Scan for the cell matching the given text and deliver its [X, Y] coordinate at center. 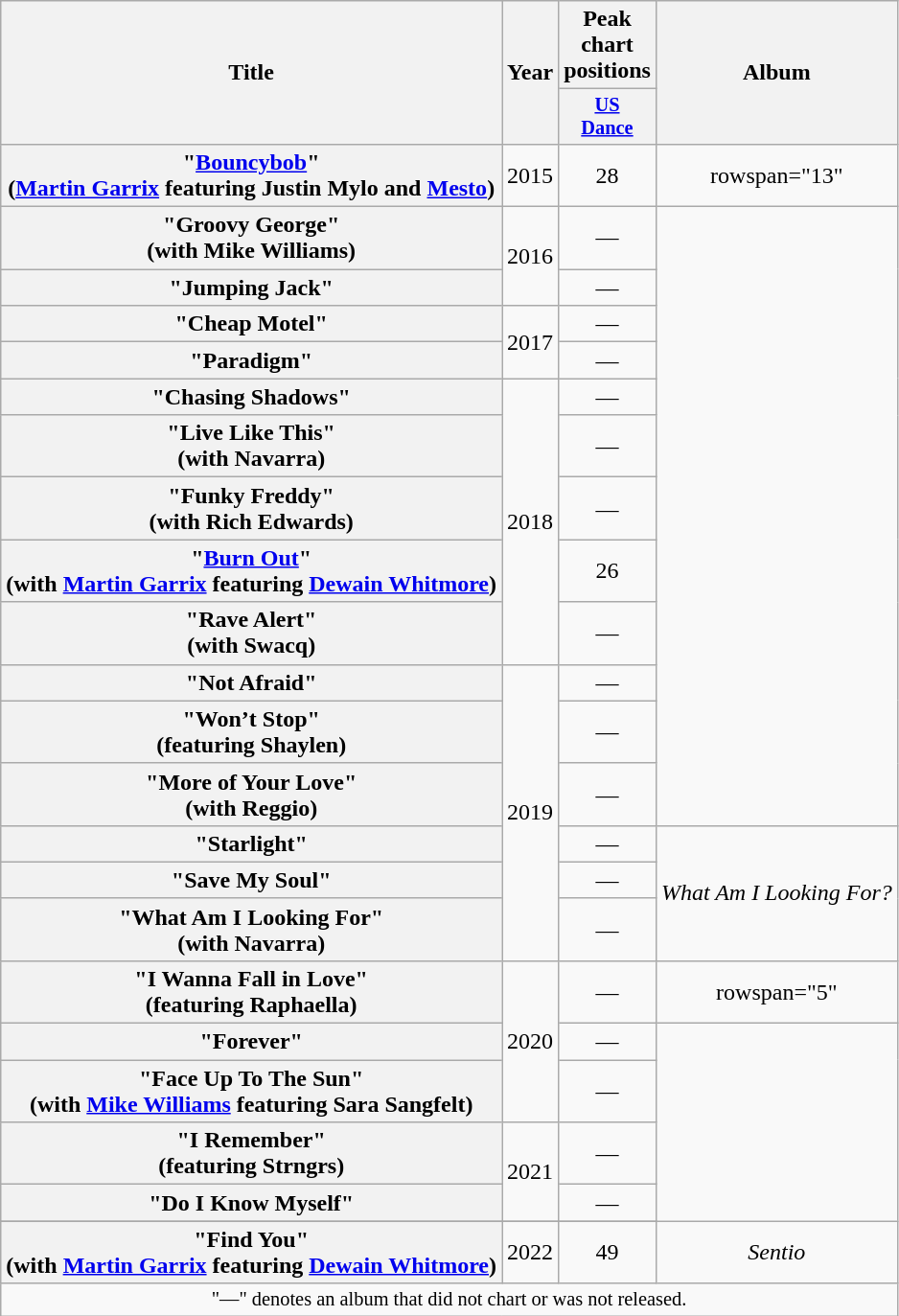
What Am I Looking For? [776, 893]
"Cheap Motel" [251, 324]
Peak chart positions [608, 45]
"Do I Know Myself" [251, 1203]
2017 [531, 342]
"Groovy George"(with Mike Williams) [251, 238]
"Jumping Jack" [251, 288]
"Live Like This"(with Navarra) [251, 447]
2020 [531, 1041]
"Face Up To The Sun" (with Mike Williams featuring Sara Sangfelt) [251, 1091]
2016 [531, 257]
"I Wanna Fall in Love" (featuring Raphaella) [251, 991]
"Forever" [251, 1042]
26 [608, 571]
"Won’t Stop" (featuring Shaylen) [251, 732]
Year [531, 73]
"Starlight" [251, 843]
Album [776, 73]
"—" denotes an album that did not chart or was not released. [449, 1300]
Title [251, 73]
"Chasing Shadows" [251, 397]
rowspan="13" [776, 174]
"Funky Freddy" (with Rich Edwards) [251, 508]
"Not Afraid" [251, 682]
"Bouncybob"(Martin Garrix featuring Justin Mylo and Mesto) [251, 174]
USDance [608, 117]
"What Am I Looking For" (with Navarra) [251, 930]
"Burn Out"(with Martin Garrix featuring Dewain Whitmore) [251, 571]
"More of Your Love" (with Reggio) [251, 794]
2015 [531, 174]
2019 [531, 813]
28 [608, 174]
"Find You"(with Martin Garrix featuring Dewain Whitmore) [251, 1252]
"I Remember" (featuring Strngrs) [251, 1154]
49 [608, 1252]
"Save My Soul" [251, 880]
2022 [531, 1252]
Sentio [776, 1252]
2021 [531, 1171]
"Rave Alert" (with Swacq) [251, 633]
2018 [531, 521]
"Paradigm" [251, 360]
rowspan="5" [776, 991]
